Pinpoint the cell where the given text exists, returning its [X, Y] midpoint coordinate. 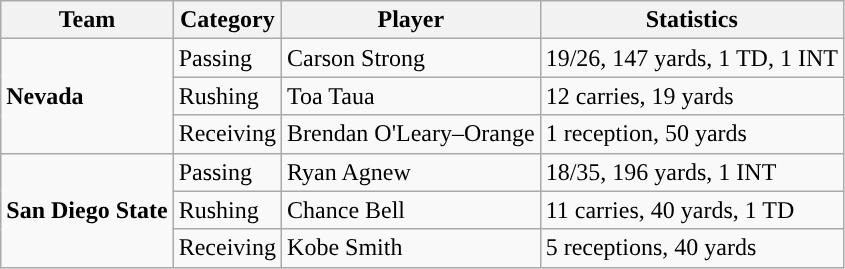
Toa Taua [412, 96]
Team [87, 20]
San Diego State [87, 210]
18/35, 196 yards, 1 INT [692, 172]
5 receptions, 40 yards [692, 248]
Kobe Smith [412, 248]
19/26, 147 yards, 1 TD, 1 INT [692, 58]
Carson Strong [412, 58]
Category [227, 20]
Brendan O'Leary–Orange [412, 134]
Nevada [87, 96]
12 carries, 19 yards [692, 96]
11 carries, 40 yards, 1 TD [692, 210]
Statistics [692, 20]
Player [412, 20]
Chance Bell [412, 210]
Ryan Agnew [412, 172]
1 reception, 50 yards [692, 134]
